Return the [X, Y] coordinate for the center point of the cell that contains the specified text.  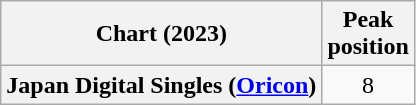
8 [368, 85]
Chart (2023) [162, 34]
Japan Digital Singles (Oricon) [162, 85]
Peakposition [368, 34]
